Determine the [x, y] coordinate at the center of the cell enclosing the given text.  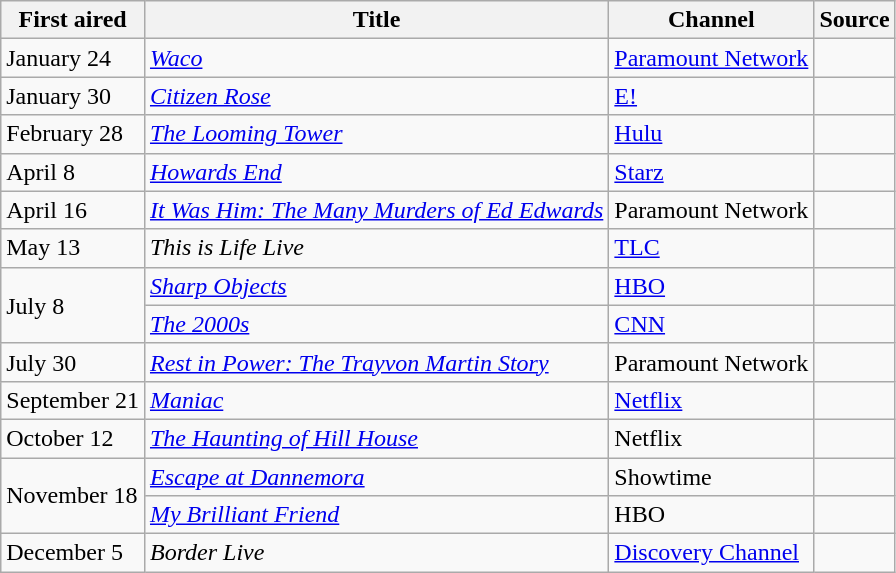
Escape at Dannemora [376, 477]
It Was Him: The Many Murders of Ed Edwards [376, 210]
January 24 [73, 58]
Rest in Power: The Trayvon Martin Story [376, 362]
The Looming Tower [376, 134]
September 21 [73, 400]
Maniac [376, 400]
Border Live [376, 553]
Source [854, 20]
CNN [712, 324]
Howards End [376, 172]
This is Life Live [376, 248]
Discovery Channel [712, 553]
Sharp Objects [376, 286]
July 8 [73, 305]
October 12 [73, 438]
My Brilliant Friend [376, 515]
April 16 [73, 210]
TLC [712, 248]
Channel [712, 20]
Title [376, 20]
E! [712, 96]
The Haunting of Hill House [376, 438]
July 30 [73, 362]
Showtime [712, 477]
First aired [73, 20]
December 5 [73, 553]
May 13 [73, 248]
Waco [376, 58]
April 8 [73, 172]
February 28 [73, 134]
Hulu [712, 134]
Starz [712, 172]
November 18 [73, 496]
The 2000s [376, 324]
January 30 [73, 96]
Citizen Rose [376, 96]
